From the cell containing the given text, extract its center point as (X, Y) coordinate. 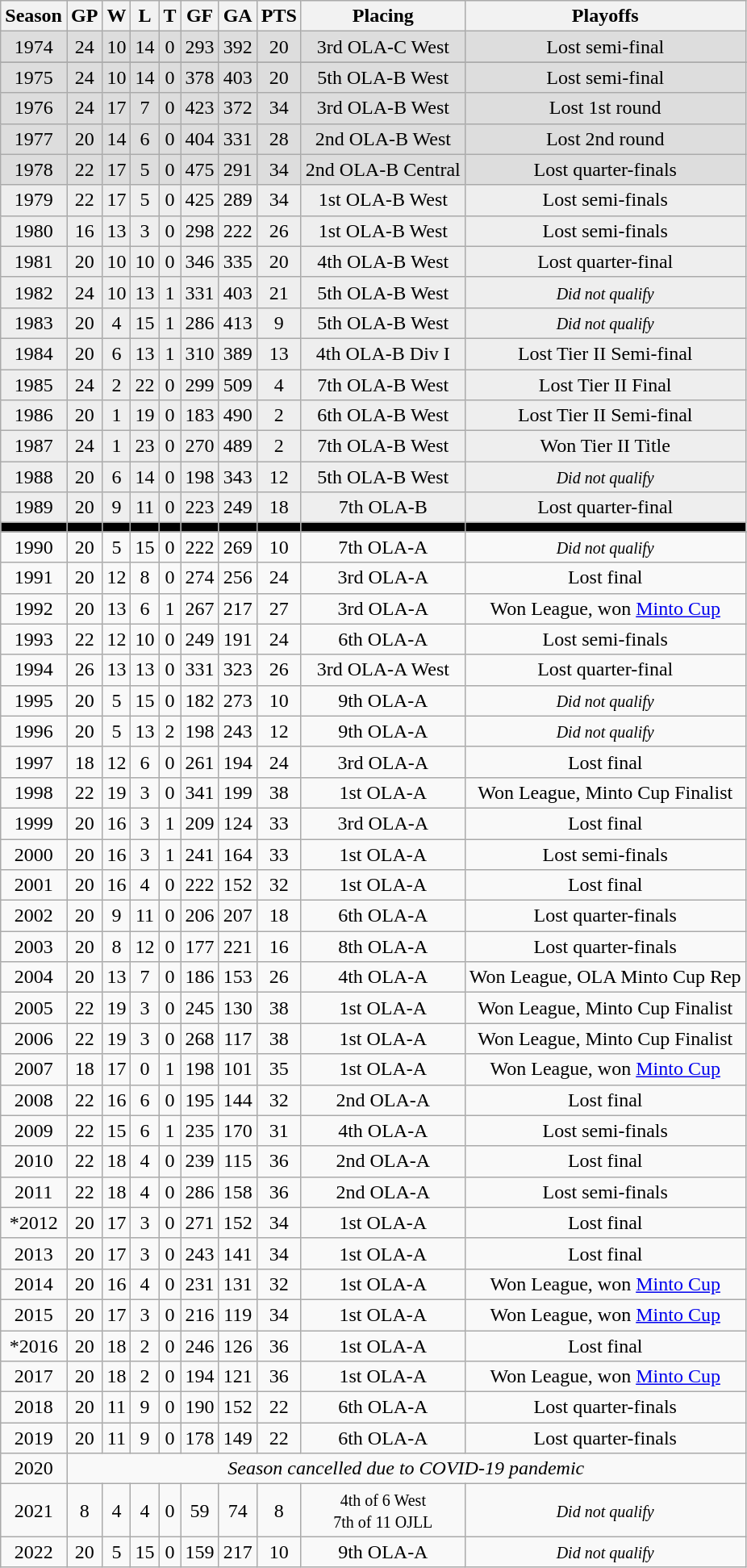
323 (237, 670)
404 (200, 139)
1983 (34, 323)
PTS (279, 16)
3rd OLA-B West (382, 108)
1980 (34, 231)
35 (279, 1069)
141 (237, 1253)
115 (237, 1161)
121 (237, 1377)
124 (237, 823)
W (116, 16)
28 (279, 139)
1991 (34, 578)
298 (200, 231)
389 (237, 353)
509 (237, 385)
245 (200, 1008)
241 (200, 855)
2019 (34, 1438)
130 (237, 1008)
2007 (34, 1069)
209 (200, 823)
1984 (34, 353)
239 (200, 1161)
177 (200, 947)
2014 (34, 1284)
Won Tier II Title (605, 446)
7th OLA-B (382, 508)
231 (200, 1284)
2nd OLA-B Central (382, 169)
144 (237, 1100)
101 (237, 1069)
1985 (34, 385)
490 (237, 416)
L (145, 16)
1986 (34, 416)
Won League, OLA Minto Cup Rep (605, 977)
126 (237, 1345)
T (169, 16)
153 (237, 977)
335 (237, 261)
195 (200, 1100)
2003 (34, 947)
392 (237, 47)
299 (200, 385)
2018 (34, 1407)
1992 (34, 608)
Lost Tier II Final (605, 385)
59 (200, 1511)
2020 (34, 1469)
191 (237, 639)
31 (279, 1131)
Lost 1st round (605, 108)
1993 (34, 639)
2021 (34, 1511)
1978 (34, 169)
267 (200, 608)
1989 (34, 508)
223 (200, 508)
2002 (34, 916)
170 (237, 1131)
289 (237, 200)
206 (200, 916)
1988 (34, 477)
GP (84, 16)
2001 (34, 885)
2nd OLA-B West (382, 139)
117 (237, 1039)
2008 (34, 1100)
3rd OLA-A West (382, 670)
8th OLA-A (382, 947)
1990 (34, 547)
1974 (34, 47)
1977 (34, 139)
1999 (34, 823)
2004 (34, 977)
1975 (34, 77)
2015 (34, 1315)
GF (200, 16)
271 (200, 1223)
GA (237, 16)
Placing (382, 16)
341 (200, 792)
2010 (34, 1161)
268 (200, 1039)
199 (237, 792)
186 (200, 977)
1987 (34, 446)
182 (200, 700)
216 (200, 1315)
*2012 (34, 1223)
489 (237, 446)
131 (237, 1284)
2022 (34, 1552)
2013 (34, 1253)
2011 (34, 1192)
1982 (34, 292)
2006 (34, 1039)
274 (200, 578)
1994 (34, 670)
1998 (34, 792)
Season (34, 16)
149 (237, 1438)
*2016 (34, 1345)
221 (237, 947)
246 (200, 1345)
3rd OLA-C West (382, 47)
23 (145, 446)
183 (200, 416)
74 (237, 1511)
273 (237, 700)
158 (237, 1192)
1981 (34, 261)
2005 (34, 1008)
4th OLA-B Div I (382, 353)
2009 (34, 1131)
310 (200, 353)
178 (200, 1438)
Playoffs (605, 16)
413 (237, 323)
293 (200, 47)
270 (200, 446)
261 (200, 762)
190 (200, 1407)
164 (237, 855)
119 (237, 1315)
235 (200, 1131)
343 (237, 477)
4th of 6 West7th of 11 OJLL (382, 1511)
2000 (34, 855)
1997 (34, 762)
372 (237, 108)
159 (200, 1552)
425 (200, 200)
Season cancelled due to COVID-19 pandemic (406, 1469)
Lost 2nd round (605, 139)
291 (237, 169)
4th OLA-B West (382, 261)
7th OLA-A (382, 547)
423 (200, 108)
1979 (34, 200)
475 (200, 169)
1995 (34, 700)
21 (279, 292)
346 (200, 261)
27 (279, 608)
1996 (34, 731)
378 (200, 77)
6th OLA-B West (382, 416)
1976 (34, 108)
2017 (34, 1377)
207 (237, 916)
269 (237, 547)
256 (237, 578)
